Return (x, y) of the center of cell containing provided text 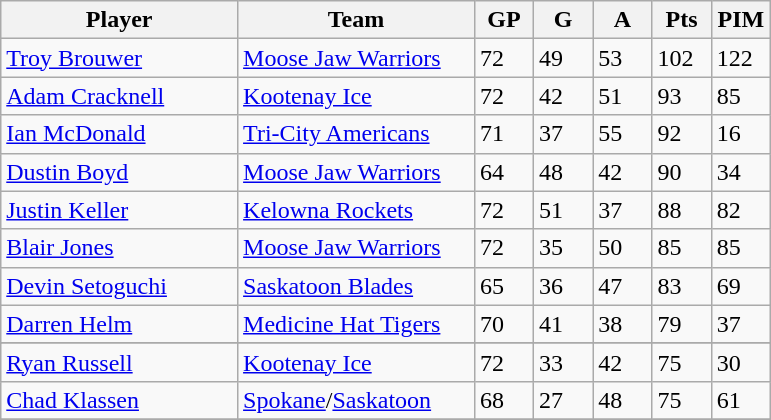
68 (504, 400)
55 (622, 134)
G (564, 20)
41 (564, 324)
Saskatoon Blades (356, 286)
82 (740, 210)
65 (504, 286)
Adam Cracknell (120, 96)
79 (682, 324)
Medicine Hat Tigers (356, 324)
Dustin Boyd (120, 172)
34 (740, 172)
35 (564, 248)
27 (564, 400)
Chad Klassen (120, 400)
69 (740, 286)
38 (622, 324)
Pts (682, 20)
Justin Keller (120, 210)
90 (682, 172)
71 (504, 134)
49 (564, 58)
Ryan Russell (120, 362)
70 (504, 324)
16 (740, 134)
93 (682, 96)
64 (504, 172)
A (622, 20)
61 (740, 400)
Blair Jones (120, 248)
GP (504, 20)
92 (682, 134)
Spokane/Saskatoon (356, 400)
Darren Helm (120, 324)
Ian McDonald (120, 134)
Devin Setoguchi (120, 286)
83 (682, 286)
88 (682, 210)
30 (740, 362)
Tri-City Americans (356, 134)
102 (682, 58)
Player (120, 20)
47 (622, 286)
Kelowna Rockets (356, 210)
36 (564, 286)
122 (740, 58)
53 (622, 58)
33 (564, 362)
PIM (740, 20)
Troy Brouwer (120, 58)
Team (356, 20)
50 (622, 248)
